Locate the cell with the specified text and output its (x, y) center coordinate. 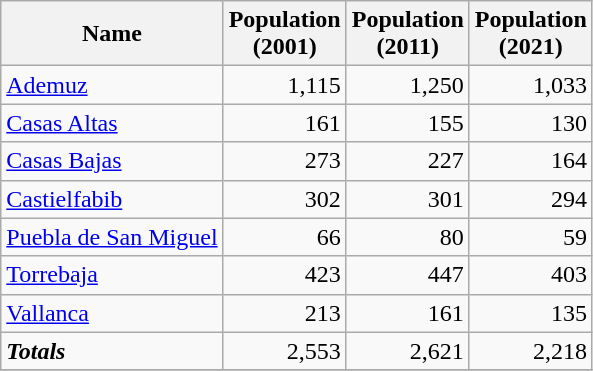
Castielfabib (112, 199)
Casas Altas (112, 123)
80 (408, 237)
135 (530, 313)
Name (112, 34)
2,218 (530, 351)
1,033 (530, 85)
66 (284, 237)
1,250 (408, 85)
Population(2021) (530, 34)
227 (408, 161)
130 (530, 123)
403 (530, 275)
2,621 (408, 351)
Torrebaja (112, 275)
447 (408, 275)
2,553 (284, 351)
213 (284, 313)
Puebla de San Miguel (112, 237)
423 (284, 275)
Vallanca (112, 313)
Casas Bajas (112, 161)
Population(2001) (284, 34)
164 (530, 161)
Ademuz (112, 85)
155 (408, 123)
302 (284, 199)
Population(2011) (408, 34)
273 (284, 161)
301 (408, 199)
Totals (112, 351)
1,115 (284, 85)
59 (530, 237)
294 (530, 199)
